From the cell containing the given text, extract its center point as [X, Y] coordinate. 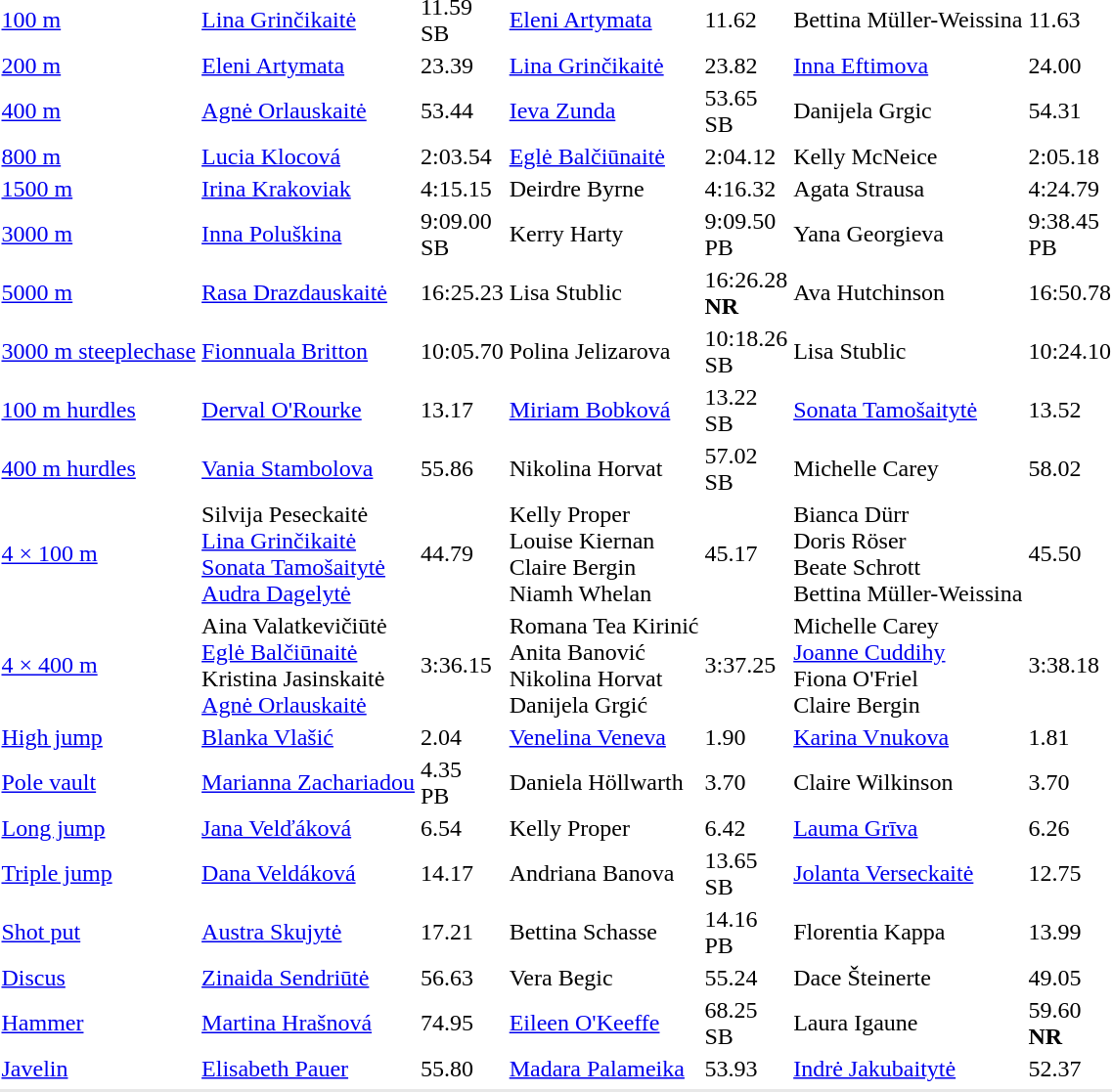
Deirdre Byrne [604, 189]
Silvija PeseckaitėLina GrinčikaitėSonata TamošaitytėAudra Dagelytė [309, 553]
14.17 [463, 874]
6.54 [463, 828]
2:04.12 [746, 156]
3000 m steeplechase [99, 352]
Vania Stambolova [309, 469]
Laura Igaune [908, 1023]
Karina Vnukova [908, 737]
14.16PB [746, 933]
Jolanta Verseckaitė [908, 874]
4.35PB [463, 782]
High jump [99, 737]
Eleni Artymata [309, 66]
55.86 [463, 469]
53.44 [463, 111]
Long jump [99, 828]
55.80 [463, 1069]
Lauma Grīva [908, 828]
Venelina Veneva [604, 737]
Danijela Grgic [908, 111]
Fionnuala Britton [309, 352]
Kerry Harty [604, 235]
Kelly ProperLouise KiernanClaire BerginNiamh Whelan [604, 553]
Claire Wilkinson [908, 782]
Agnė Orlauskaitė [309, 111]
Vera Begic [604, 978]
400 m hurdles [99, 469]
Yana Georgieva [908, 235]
Eileen O'Keeffe [604, 1023]
10:18.26SB [746, 352]
Derval O'Rourke [309, 411]
13.17 [463, 411]
53.65SB [746, 111]
Rasa Drazdauskaitė [309, 293]
16:25.23 [463, 293]
55.24 [746, 978]
57.02SB [746, 469]
4 × 100 m [99, 553]
Indrė Jakubaitytė [908, 1069]
2.04 [463, 737]
17.21 [463, 933]
4 × 400 m [99, 665]
1500 m [99, 189]
Madara Palameika [604, 1069]
Inna Eftimova [908, 66]
Daniela Höllwarth [604, 782]
Eglė Balčiūnaitė [604, 156]
Shot put [99, 933]
23.82 [746, 66]
Romana Tea KirinićAnita BanovićNikolina HorvatDanijela Grgić [604, 665]
74.95 [463, 1023]
Ieva Zunda [604, 111]
Zinaida Sendriūtė [309, 978]
Florentia Kappa [908, 933]
13.22SB [746, 411]
56.63 [463, 978]
44.79 [463, 553]
Lucia Klocová [309, 156]
2:03.54 [463, 156]
Martina Hrašnová [309, 1023]
Miriam Bobková [604, 411]
1.90 [746, 737]
Pole vault [99, 782]
10:05.70 [463, 352]
4:16.32 [746, 189]
9:09.00SB [463, 235]
Triple jump [99, 874]
Michelle Carey [908, 469]
Sonata Tamošaitytė [908, 411]
Inna Poluškina [309, 235]
5000 m [99, 293]
3.70 [746, 782]
Lina Grinčikaitė [604, 66]
Kelly McNeice [908, 156]
53.93 [746, 1069]
Irina Krakoviak [309, 189]
Bianca DürrDoris RöserBeate SchrottBettina Müller-Weissina [908, 553]
Hammer [99, 1023]
Agata Strausa [908, 189]
3:37.25 [746, 665]
4:15.15 [463, 189]
16:26.28NR [746, 293]
Elisabeth Pauer [309, 1069]
Ava Hutchinson [908, 293]
Discus [99, 978]
Dana Veldáková [309, 874]
68.25SB [746, 1023]
Javelin [99, 1069]
Bettina Schasse [604, 933]
400 m [99, 111]
Michelle CareyJoanne CuddihyFiona O'FrielClaire Bergin [908, 665]
Jana Velďáková [309, 828]
800 m [99, 156]
100 m hurdles [99, 411]
Polina Jelizarova [604, 352]
6.42 [746, 828]
Austra Skujytė [309, 933]
13.65SB [746, 874]
Kelly Proper [604, 828]
23.39 [463, 66]
3:36.15 [463, 665]
9:09.50PB [746, 235]
Aina ValatkevičiūtėEglė BalčiūnaitėKristina JasinskaitėAgnė Orlauskaitė [309, 665]
Blanka Vlašić [309, 737]
200 m [99, 66]
Andriana Banova [604, 874]
Marianna Zachariadou [309, 782]
Nikolina Horvat [604, 469]
3000 m [99, 235]
Dace Šteinerte [908, 978]
45.17 [746, 553]
